Extract the (X, Y) coordinate from the center of the cell holding the provided text.  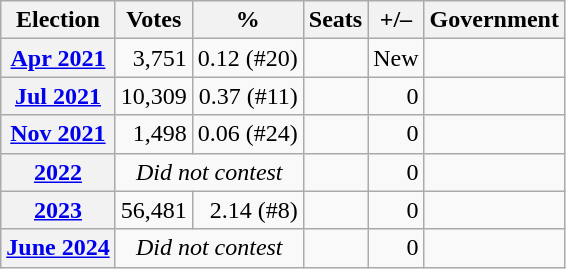
June 2024 (58, 248)
+/– (396, 20)
Jul 2021 (58, 96)
Seats (335, 20)
% (248, 20)
0.12 (#20) (248, 58)
1,498 (154, 134)
10,309 (154, 96)
0.06 (#24) (248, 134)
Government (494, 20)
56,481 (154, 210)
3,751 (154, 58)
0.37 (#11) (248, 96)
Election (58, 20)
2023 (58, 210)
2.14 (#8) (248, 210)
New (396, 58)
Nov 2021 (58, 134)
Apr 2021 (58, 58)
2022 (58, 172)
Votes (154, 20)
